Detect which cell encompasses the target text, then output its (x, y) center coordinate. 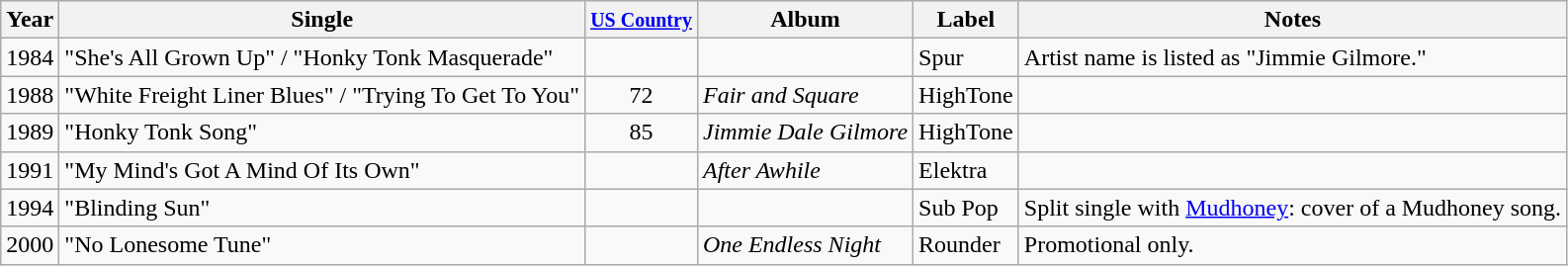
One Endless Night (805, 245)
US Country (642, 20)
1984 (30, 57)
Rounder (967, 245)
Label (967, 20)
1988 (30, 95)
"No Lonesome Tune" (322, 245)
72 (642, 95)
"White Freight Liner Blues" / "Trying To Get To You" (322, 95)
Year (30, 20)
2000 (30, 245)
Notes (1292, 20)
1994 (30, 208)
1989 (30, 133)
"Blinding Sun" (322, 208)
Split single with Mudhoney: cover of a Mudhoney song. (1292, 208)
Album (805, 20)
85 (642, 133)
Promotional only. (1292, 245)
Artist name is listed as "Jimmie Gilmore." (1292, 57)
Sub Pop (967, 208)
Elektra (967, 170)
"My Mind's Got A Mind Of Its Own" (322, 170)
Spur (967, 57)
"She's All Grown Up" / "Honky Tonk Masquerade" (322, 57)
After Awhile (805, 170)
Single (322, 20)
1991 (30, 170)
Fair and Square (805, 95)
Jimmie Dale Gilmore (805, 133)
"Honky Tonk Song" (322, 133)
